Provide the (X, Y) coordinate of the cell's center where the given text is located.  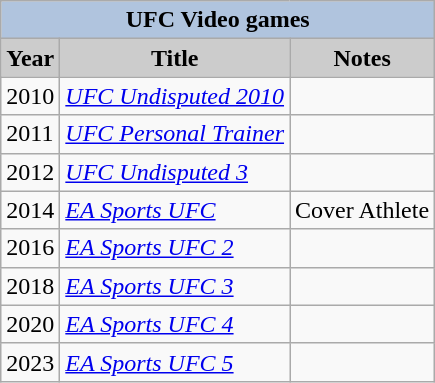
2010 (30, 96)
Year (30, 58)
2016 (30, 248)
2023 (30, 362)
EA Sports UFC 3 (175, 286)
EA Sports UFC (175, 210)
2020 (30, 324)
UFC Video games (218, 20)
2014 (30, 210)
2011 (30, 134)
UFC Personal Trainer (175, 134)
EA Sports UFC 4 (175, 324)
Cover Athlete (362, 210)
Notes (362, 58)
Title (175, 58)
2018 (30, 286)
UFC Undisputed 2010 (175, 96)
EA Sports UFC 5 (175, 362)
2012 (30, 172)
EA Sports UFC 2 (175, 248)
UFC Undisputed 3 (175, 172)
